Capture the cell that displays the provided text and extract its [X, Y] central coordinate. 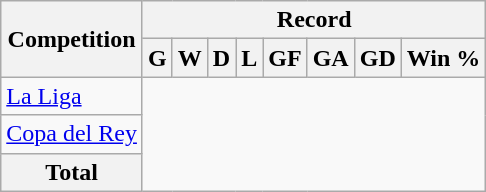
La Liga [72, 96]
GD [378, 58]
D [221, 58]
Total [72, 172]
Record [314, 20]
L [250, 58]
GA [330, 58]
Competition [72, 39]
W [190, 58]
GF [285, 58]
G [157, 58]
Win % [444, 58]
Copa del Rey [72, 134]
